Output the (x, y) coordinate of the center of the cell containing the given text.  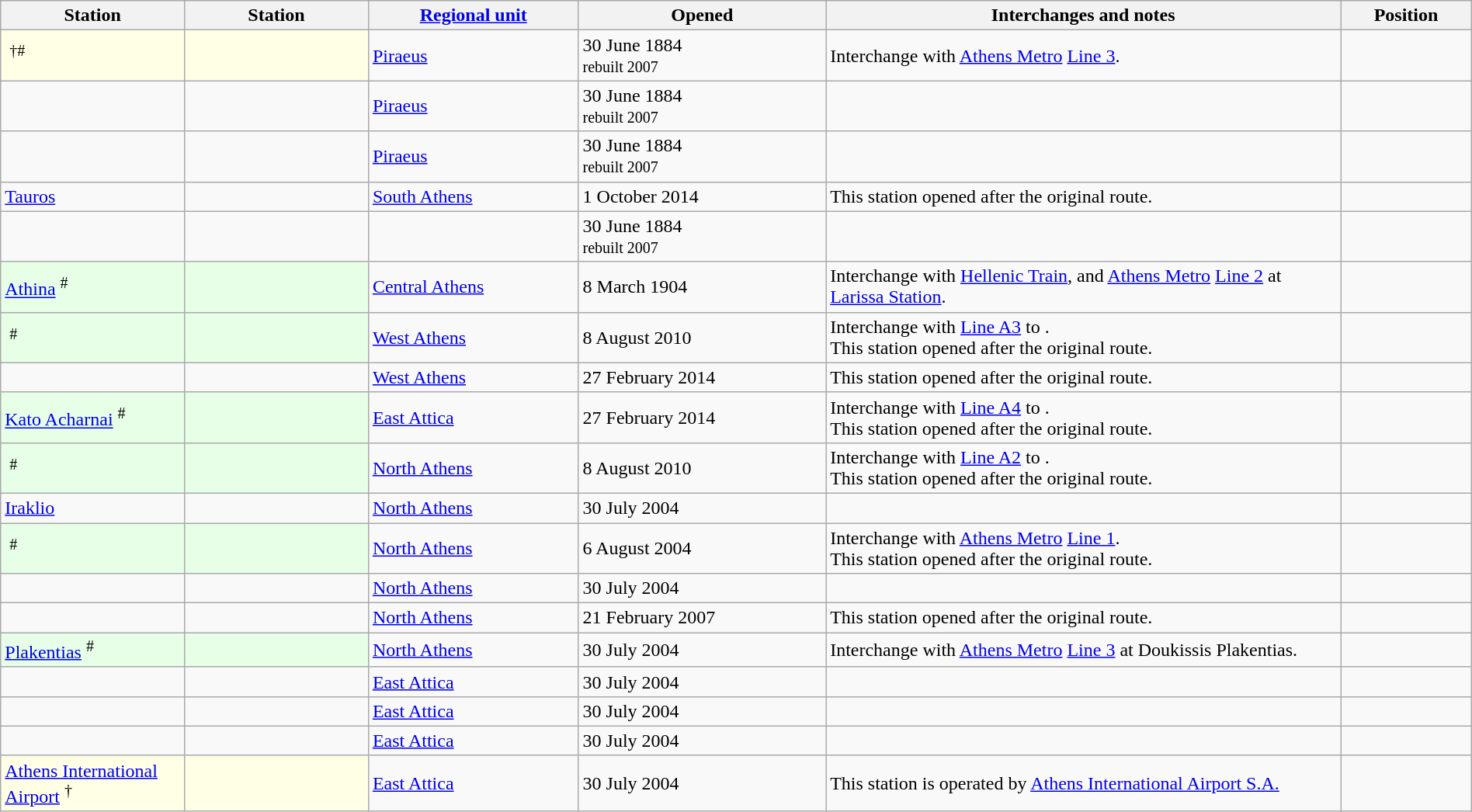
Interchange with Line A2 to .This station opened after the original route. (1084, 467)
This station is operated by Athens International Airport S.A. (1084, 783)
Kato Acharnai # (93, 418)
Opened (702, 16)
Iraklio (93, 508)
Athina # (93, 287)
Position (1407, 16)
Interchange with Athens Metro Line 3 at Doukissis Plakentias. (1084, 651)
Interchange with Hellenic Train, and Athens Metro Line 2 at Larissa Station. (1084, 287)
6 August 2004 (702, 548)
Plakentias # (93, 651)
Central Athens (474, 287)
Interchange with Athens Metro Line 3. (1084, 56)
Interchange with Line A3 to .This station opened after the original route. (1084, 337)
†# (93, 56)
8 March 1904 (702, 287)
Athens International Airport † (93, 783)
South Athens (474, 196)
Tauros (93, 196)
Regional unit (474, 16)
Interchange with Line A4 to .This station opened after the original route. (1084, 418)
21 February 2007 (702, 618)
Interchange with Athens Metro Line 1.This station opened after the original route. (1084, 548)
1 October 2014 (702, 196)
Interchanges and notes (1084, 16)
